Identify which cell holds the provided text, then report its [X, Y] central coordinate. 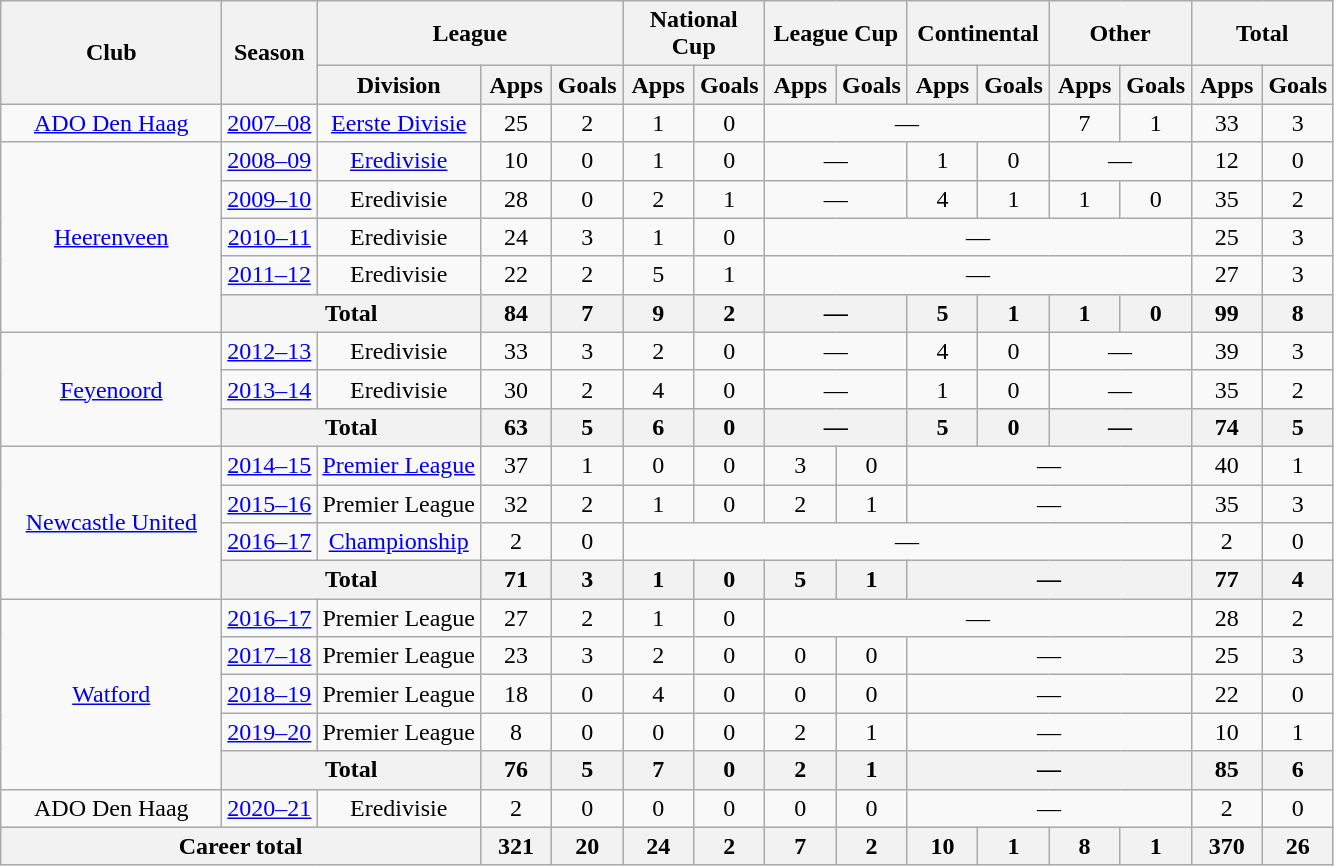
12 [1226, 161]
2018–19 [270, 694]
18 [516, 694]
9 [658, 313]
30 [516, 389]
Eerste Divisie [399, 123]
2009–10 [270, 199]
2013–14 [270, 389]
84 [516, 313]
2015–16 [270, 503]
370 [1226, 846]
63 [516, 427]
321 [516, 846]
Watford [112, 694]
Division [399, 85]
Heerenveen [112, 237]
76 [516, 770]
2014–15 [270, 465]
39 [1226, 351]
Club [112, 52]
League Cup [836, 34]
League [470, 34]
2012–13 [270, 351]
National Cup [694, 34]
Newcastle United [112, 522]
20 [588, 846]
Feyenoord [112, 389]
Continental [978, 34]
Career total [241, 846]
2011–12 [270, 275]
26 [1298, 846]
2019–20 [270, 732]
71 [516, 580]
Championship [399, 542]
2017–18 [270, 656]
23 [516, 656]
74 [1226, 427]
2020–21 [270, 808]
40 [1226, 465]
2007–08 [270, 123]
37 [516, 465]
2010–11 [270, 237]
Other [1120, 34]
32 [516, 503]
77 [1226, 580]
99 [1226, 313]
85 [1226, 770]
Season [270, 52]
2008–09 [270, 161]
